Determine the [x, y] coordinate at the center of the cell enclosing the given text.  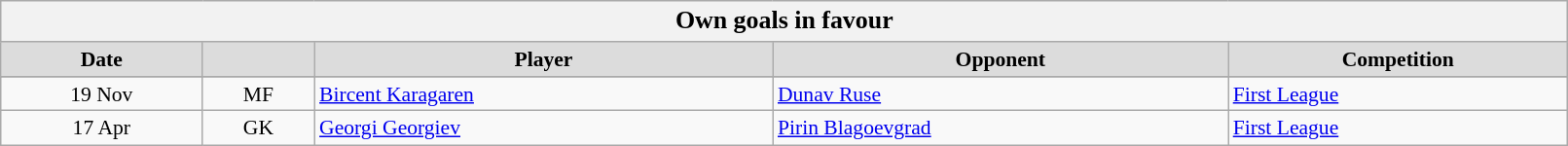
GK [259, 128]
Dunav Ruse [1001, 94]
17 Apr [101, 128]
19 Nov [101, 94]
Opponent [1001, 59]
Competition [1398, 59]
Bircent Karagaren [543, 94]
Player [543, 59]
Own goals in favour [784, 21]
Georgi Georgiev [543, 128]
Date [101, 59]
Pirin Blagoevgrad [1001, 128]
MF [259, 94]
